Return [X, Y] of the center of cell containing provided text 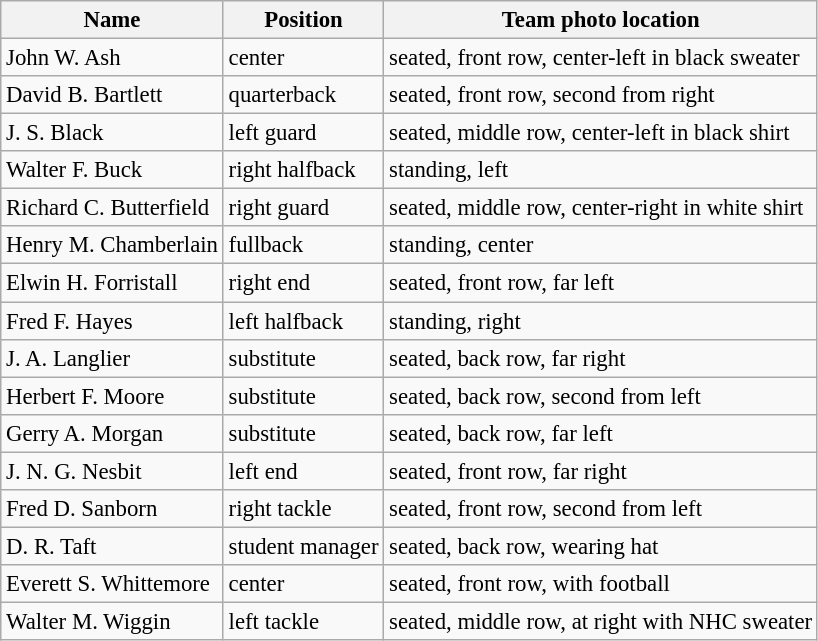
Gerry A. Morgan [112, 433]
Walter M. Wiggin [112, 621]
student manager [304, 546]
Richard C. Butterfield [112, 208]
Walter F. Buck [112, 170]
standing, right [601, 321]
D. R. Taft [112, 546]
Elwin H. Forristall [112, 283]
seated, middle row, at right with NHC sweater [601, 621]
Fred D. Sanborn [112, 509]
right guard [304, 208]
seated, front row, far left [601, 283]
right tackle [304, 509]
seated, back row, wearing hat [601, 546]
seated, back row, far left [601, 433]
seated, front row, far right [601, 471]
seated, front row, second from left [601, 509]
Henry M. Chamberlain [112, 245]
Name [112, 20]
seated, back row, far right [601, 358]
seated, front row, second from right [601, 95]
right end [304, 283]
J. A. Langlier [112, 358]
Everett S. Whittemore [112, 584]
Fred F. Hayes [112, 321]
seated, middle row, center-left in black shirt [601, 133]
John W. Ash [112, 58]
J. S. Black [112, 133]
J. N. G. Nesbit [112, 471]
seated, middle row, center-right in white shirt [601, 208]
left tackle [304, 621]
standing, left [601, 170]
David B. Bartlett [112, 95]
seated, front row, center-left in black sweater [601, 58]
left guard [304, 133]
right halfback [304, 170]
Team photo location [601, 20]
Position [304, 20]
left halfback [304, 321]
standing, center [601, 245]
left end [304, 471]
quarterback [304, 95]
fullback [304, 245]
seated, front row, with football [601, 584]
Herbert F. Moore [112, 396]
seated, back row, second from left [601, 396]
